Provide the [X, Y] coordinate of the cell's center where the given text is located.  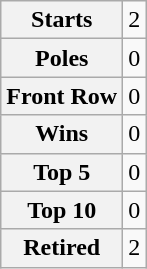
Poles [62, 58]
Top 10 [62, 210]
Wins [62, 134]
Starts [62, 20]
Top 5 [62, 172]
Retired [62, 248]
Front Row [62, 96]
